From the cell containing the given text, extract its center point as (X, Y) coordinate. 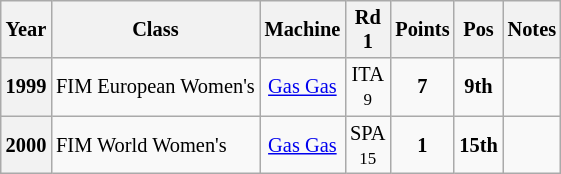
9th (478, 87)
Machine (303, 29)
2000 (26, 145)
7 (422, 87)
1999 (26, 87)
ITA9 (368, 87)
1 (422, 145)
Notes (532, 29)
Rd1 (368, 29)
Class (155, 29)
FIM World Women's (155, 145)
FIM European Women's (155, 87)
Points (422, 29)
15th (478, 145)
Pos (478, 29)
SPA15 (368, 145)
Year (26, 29)
